Capture the cell that displays the provided text and extract its (X, Y) central coordinate. 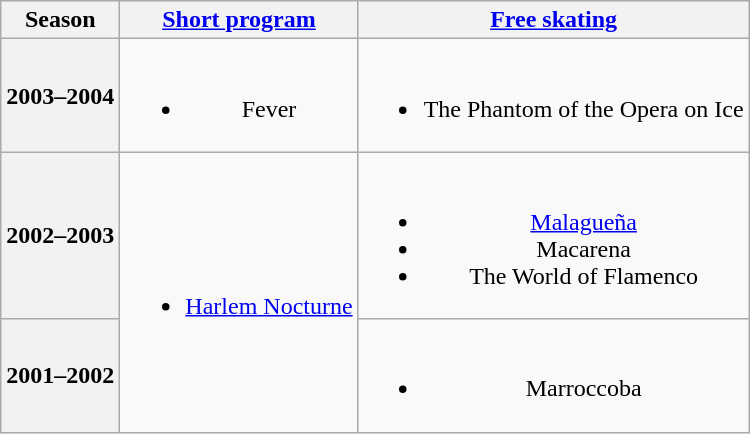
Malagueña Macarena The World of Flamenco (554, 236)
Free skating (554, 20)
2003–2004 (60, 96)
Season (60, 20)
Short program (239, 20)
Marroccoba (554, 376)
Harlem Nocturne (239, 292)
Fever (239, 96)
2002–2003 (60, 236)
The Phantom of the Opera on Ice (554, 96)
2001–2002 (60, 376)
